Pinpoint the cell where the given text exists, returning its [X, Y] midpoint coordinate. 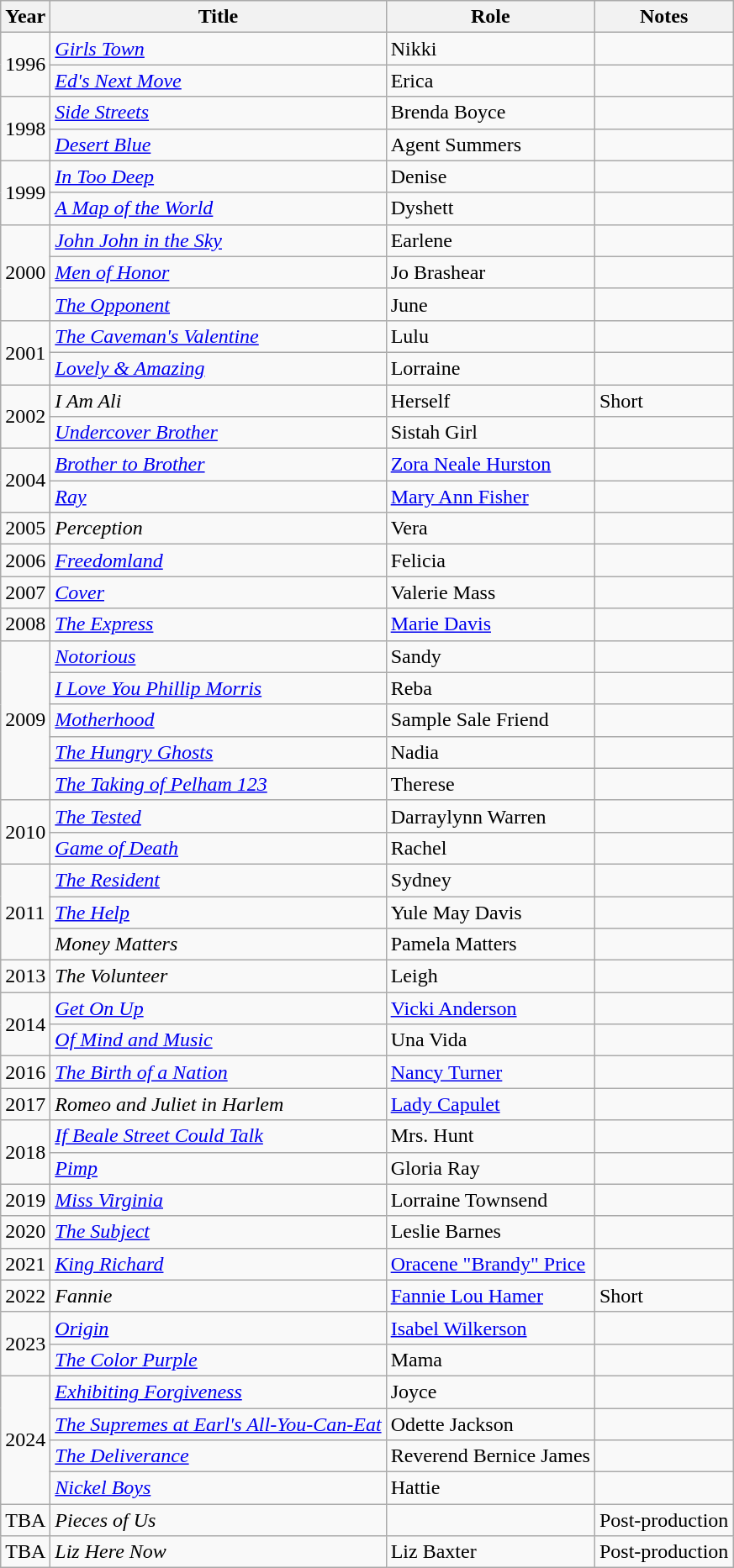
Vicki Anderson [490, 1008]
Exhibiting Forgiveness [219, 1392]
2006 [25, 560]
The Subject [219, 1232]
Vera [490, 529]
Isabel Wilkerson [490, 1328]
2024 [25, 1439]
The Taking of Pelham 123 [219, 784]
Erica [490, 81]
2021 [25, 1264]
Miss Virginia [219, 1200]
June [490, 304]
Una Vida [490, 1040]
Nancy Turner [490, 1072]
Of Mind and Music [219, 1040]
Nikki [490, 49]
Ray [219, 497]
Mama [490, 1360]
2000 [25, 272]
2002 [25, 417]
Side Streets [219, 113]
2009 [25, 720]
Pamela Matters [490, 944]
Lovely & Amazing [219, 368]
2019 [25, 1200]
Gloria Ray [490, 1168]
Mary Ann Fisher [490, 497]
1999 [25, 192]
2005 [25, 529]
Reverend Bernice James [490, 1456]
Notes [663, 17]
If Beale Street Could Talk [219, 1136]
Pieces of Us [219, 1520]
Romeo and Juliet in Harlem [219, 1104]
Lorraine Townsend [490, 1200]
Ed's Next Move [219, 81]
Lady Capulet [490, 1104]
Fannie [219, 1296]
Role [490, 17]
Sandy [490, 656]
Lorraine [490, 368]
Sistah Girl [490, 433]
2011 [25, 912]
The Express [219, 624]
Motherhood [219, 720]
2007 [25, 592]
Denise [490, 176]
Money Matters [219, 944]
2017 [25, 1104]
The Birth of a Nation [219, 1072]
King Richard [219, 1264]
The Caveman's Valentine [219, 336]
2023 [25, 1344]
Title [219, 17]
Nickel Boys [219, 1488]
Get On Up [219, 1008]
Rachel [490, 848]
Fannie Lou Hamer [490, 1296]
Game of Death [219, 848]
I Am Ali [219, 401]
Felicia [490, 560]
Liz Baxter [490, 1552]
2013 [25, 976]
Mrs. Hunt [490, 1136]
Marie Davis [490, 624]
Cover [219, 592]
2008 [25, 624]
The Opponent [219, 304]
The Hungry Ghosts [219, 752]
Zora Neale Hurston [490, 465]
Brenda Boyce [490, 113]
The Help [219, 912]
Liz Here Now [219, 1552]
2014 [25, 1024]
Valerie Mass [490, 592]
2004 [25, 481]
The Deliverance [219, 1456]
A Map of the World [219, 208]
Sydney [490, 880]
Reba [490, 688]
Brother to Brother [219, 465]
Therese [490, 784]
Agent Summers [490, 145]
The Tested [219, 816]
The Volunteer [219, 976]
1998 [25, 129]
Yule May Davis [490, 912]
2001 [25, 352]
Darraylynn Warren [490, 816]
Leslie Barnes [490, 1232]
Dyshett [490, 208]
In Too Deep [219, 176]
Perception [219, 529]
2018 [25, 1152]
2010 [25, 832]
The Color Purple [219, 1360]
Sample Sale Friend [490, 720]
Oracene "Brandy" Price [490, 1264]
Odette Jackson [490, 1424]
Lulu [490, 336]
Nadia [490, 752]
2020 [25, 1232]
I Love You Phillip Morris [219, 688]
Girls Town [219, 49]
Desert Blue [219, 145]
Notorious [219, 656]
Undercover Brother [219, 433]
Earlene [490, 240]
Men of Honor [219, 272]
Freedomland [219, 560]
John John in the Sky [219, 240]
2016 [25, 1072]
The Resident [219, 880]
1996 [25, 65]
Origin [219, 1328]
Joyce [490, 1392]
Herself [490, 401]
Hattie [490, 1488]
The Supremes at Earl's All-You-Can-Eat [219, 1424]
Leigh [490, 976]
2022 [25, 1296]
Jo Brashear [490, 272]
Year [25, 17]
Pimp [219, 1168]
